Identify which cell holds the provided text, then report its (x, y) central coordinate. 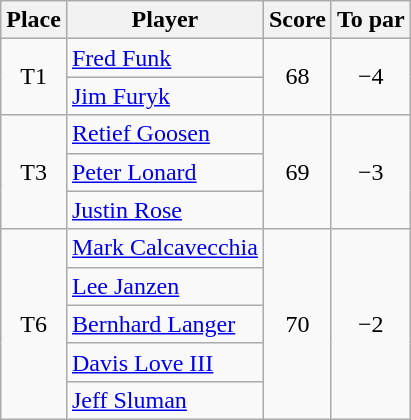
Peter Lonard (164, 172)
−3 (370, 172)
Fred Funk (164, 58)
−2 (370, 324)
68 (297, 77)
T3 (34, 172)
T1 (34, 77)
Jeff Sluman (164, 400)
69 (297, 172)
Mark Calcavecchia (164, 248)
Lee Janzen (164, 286)
Place (34, 20)
70 (297, 324)
Davis Love III (164, 362)
Player (164, 20)
Bernhard Langer (164, 324)
Score (297, 20)
T6 (34, 324)
Justin Rose (164, 210)
Jim Furyk (164, 96)
To par (370, 20)
−4 (370, 77)
Retief Goosen (164, 134)
